Extract the (x, y) coordinate from the center of the cell holding the provided text.  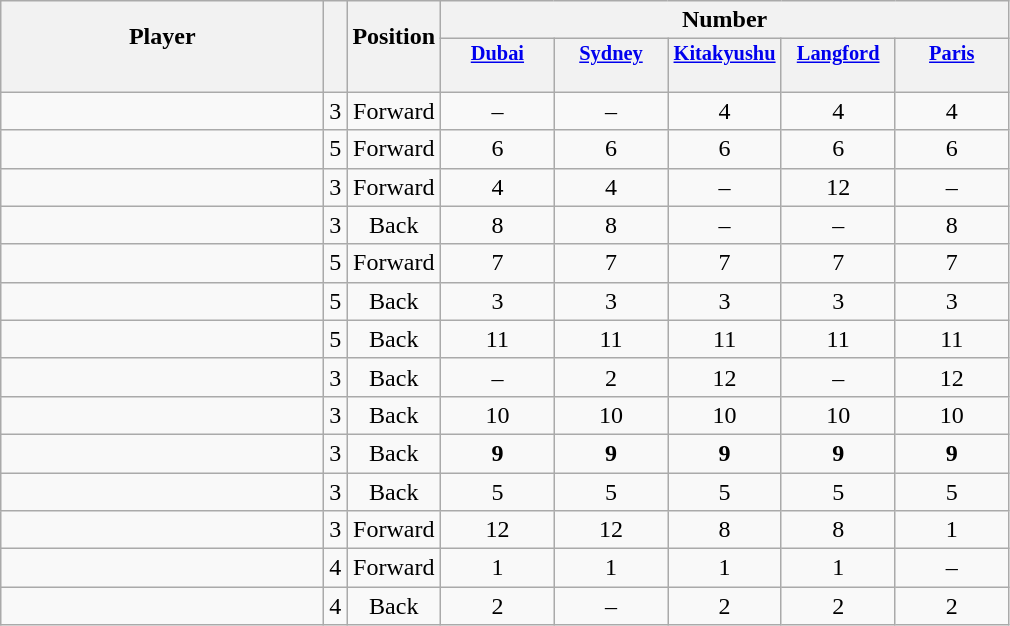
Dubai (498, 54)
Kitakyushu (725, 54)
Position (394, 36)
Number (725, 20)
Langford (838, 54)
Paris (952, 54)
Sydney (611, 54)
Player (162, 36)
